Extract the (X, Y) coordinate from the center of the cell holding the provided text.  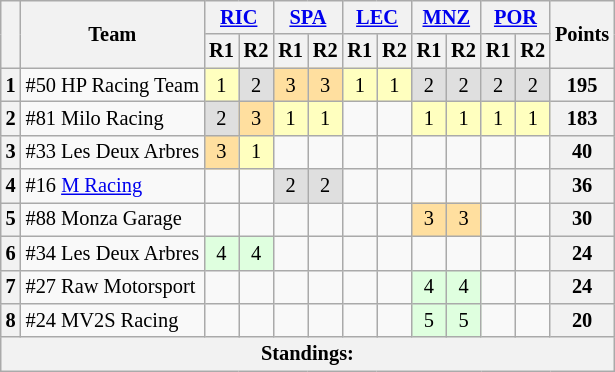
195 (582, 85)
Standings: (308, 354)
#16 M Racing (113, 186)
8 (11, 320)
#50 HP Racing Team (113, 85)
#27 Raw Motorsport (113, 287)
Team (113, 34)
#33 Les Deux Arbres (113, 152)
183 (582, 118)
40 (582, 152)
#81 Milo Racing (113, 118)
6 (11, 253)
7 (11, 287)
Points (582, 34)
#34 Les Deux Arbres (113, 253)
#24 MV2S Racing (113, 320)
MNZ (446, 17)
LEC (376, 17)
30 (582, 219)
#88 Monza Garage (113, 219)
36 (582, 186)
20 (582, 320)
SPA (308, 17)
POR (516, 17)
RIC (238, 17)
